Locate the cell with the specified text and output its (x, y) center coordinate. 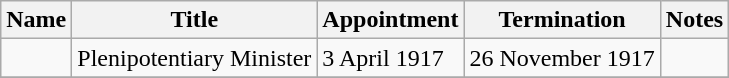
Plenipotentiary Minister (194, 58)
3 April 1917 (390, 58)
Title (194, 20)
26 November 1917 (562, 58)
Appointment (390, 20)
Termination (562, 20)
Name (36, 20)
Notes (694, 20)
